From the cell containing the given text, extract its center point as (x, y) coordinate. 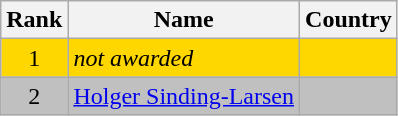
1 (34, 58)
Country (349, 20)
Rank (34, 20)
Holger Sinding-Larsen (184, 96)
Name (184, 20)
not awarded (184, 58)
2 (34, 96)
